Determine the (X, Y) coordinate at the center of the cell enclosing the given text.  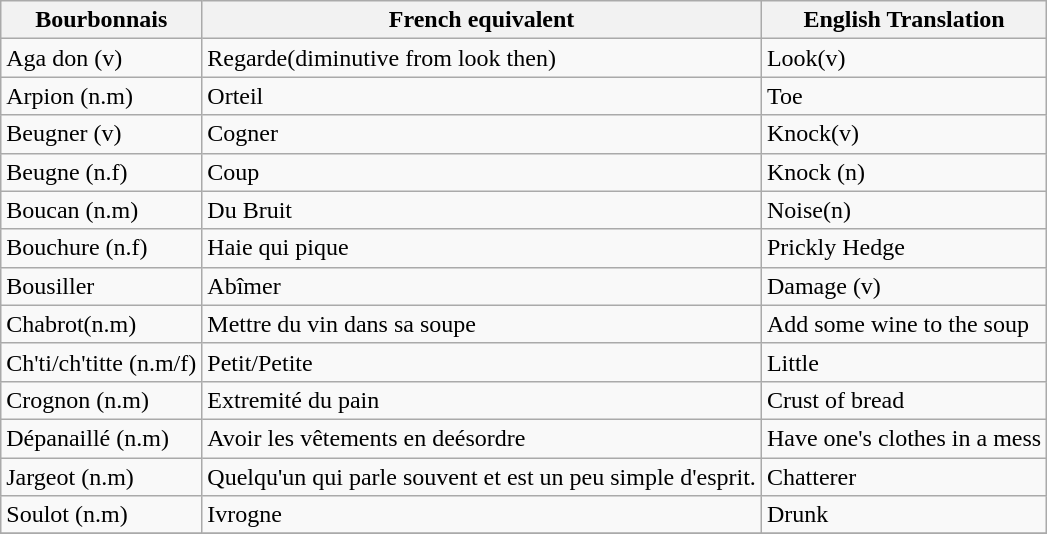
Boucan (n.m) (102, 210)
Dépanaillé (n.m) (102, 438)
Prickly Hedge (904, 248)
Du Bruit (482, 210)
Damage (v) (904, 286)
Haie qui pique (482, 248)
Сh'ti/ch'titte (n.m/f) (102, 362)
Look(v) (904, 58)
Beugne (n.f) (102, 172)
Coup (482, 172)
Extremité du pain (482, 400)
Add some wine to the soup (904, 324)
Noise(n) (904, 210)
Crust of bread (904, 400)
Knock(v) (904, 134)
Orteil (482, 96)
Quelqu'un qui parle souvent et est un peu simple d'esprit. (482, 477)
Toe (904, 96)
Drunk (904, 515)
Chabrot(n.m) (102, 324)
Ivrogne (482, 515)
Arpion (n.m) (102, 96)
Crognon (n.m) (102, 400)
Have one's clothes in a mess (904, 438)
English Translation (904, 20)
Mettre du vin dans sa soupe (482, 324)
Bourbonnais (102, 20)
Chatterer (904, 477)
French equivalent (482, 20)
Cogner (482, 134)
Petit/Petite (482, 362)
Regarde(diminutive from look then) (482, 58)
Beugner (v) (102, 134)
Aga don (v) (102, 58)
Avoir les vêtements en deésordre (482, 438)
Abîmer (482, 286)
Bouchure (n.f) (102, 248)
Knock (n) (904, 172)
Soulot (n.m) (102, 515)
Jargeot (n.m) (102, 477)
Bousiller (102, 286)
Little (904, 362)
